Detect which cell encompasses the target text, then output its [X, Y] center coordinate. 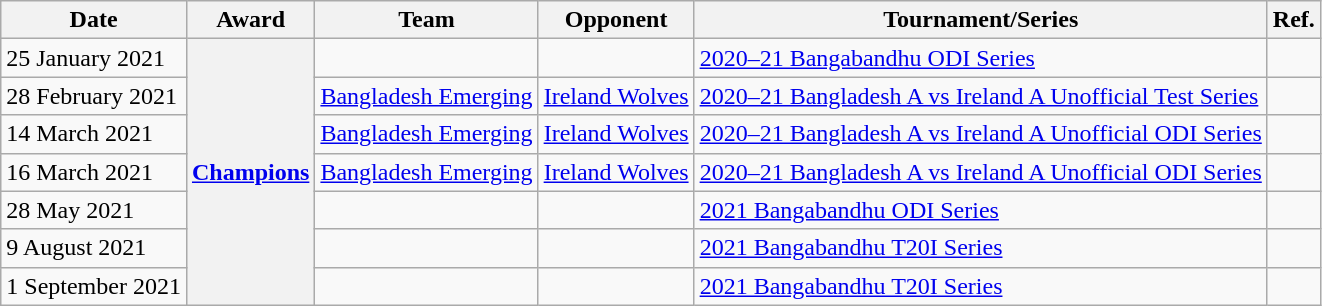
Tournament/Series [980, 20]
Champions [250, 172]
2020–21 Bangladesh A vs Ireland A Unofficial Test Series [980, 96]
2021 Bangabandhu ODI Series [980, 210]
Team [426, 20]
14 March 2021 [94, 134]
Opponent [616, 20]
9 August 2021 [94, 248]
Award [250, 20]
28 February 2021 [94, 96]
28 May 2021 [94, 210]
2020–21 Bangabandhu ODI Series [980, 58]
25 January 2021 [94, 58]
16 March 2021 [94, 172]
1 September 2021 [94, 286]
Ref. [1294, 20]
Date [94, 20]
